Search for the cell housing the specified text and yield its [X, Y] center coordinate. 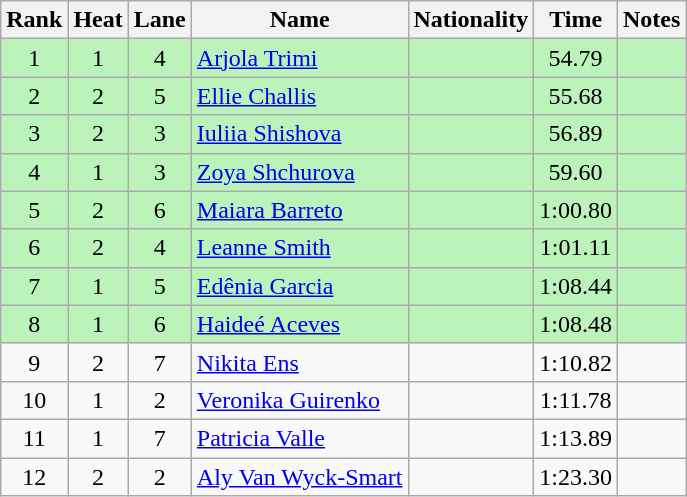
54.79 [576, 58]
1:00.80 [576, 210]
Iuliia Shishova [300, 134]
Veronika Guirenko [300, 400]
Zoya Shchurova [300, 172]
59.60 [576, 172]
1:01.11 [576, 248]
1:13.89 [576, 438]
Edênia Garcia [300, 286]
Time [576, 20]
Patricia Valle [300, 438]
9 [34, 362]
55.68 [576, 96]
Ellie Challis [300, 96]
Maiara Barreto [300, 210]
Lane [160, 20]
Nationality [471, 20]
56.89 [576, 134]
1:08.48 [576, 324]
1:08.44 [576, 286]
10 [34, 400]
1:23.30 [576, 477]
1:10.82 [576, 362]
Aly Van Wyck-Smart [300, 477]
8 [34, 324]
Heat [98, 20]
12 [34, 477]
Name [300, 20]
11 [34, 438]
Rank [34, 20]
Leanne Smith [300, 248]
Haideé Aceves [300, 324]
1:11.78 [576, 400]
Notes [651, 20]
Arjola Trimi [300, 58]
Nikita Ens [300, 362]
